Return the (X, Y) coordinate for the center point of the cell that contains the specified text.  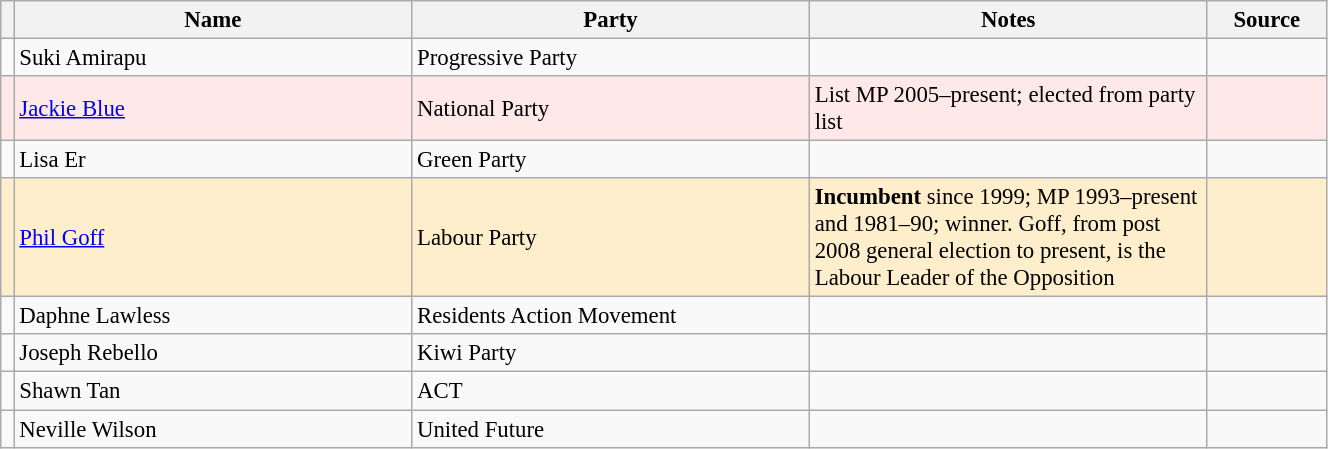
Phil Goff (213, 238)
Kiwi Party (611, 353)
Lisa Er (213, 160)
Suki Amirapu (213, 58)
List MP 2005–present; elected from party list (1008, 108)
Shawn Tan (213, 391)
Residents Action Movement (611, 316)
National Party (611, 108)
Source (1266, 20)
Daphne Lawless (213, 316)
Neville Wilson (213, 429)
Progressive Party (611, 58)
Jackie Blue (213, 108)
Party (611, 20)
Incumbent since 1999; MP 1993–present and 1981–90; winner. Goff, from post 2008 general election to present, is the Labour Leader of the Opposition (1008, 238)
Name (213, 20)
ACT (611, 391)
Green Party (611, 160)
United Future (611, 429)
Labour Party (611, 238)
Joseph Rebello (213, 353)
Notes (1008, 20)
